Detect which cell encompasses the target text, then output its [X, Y] center coordinate. 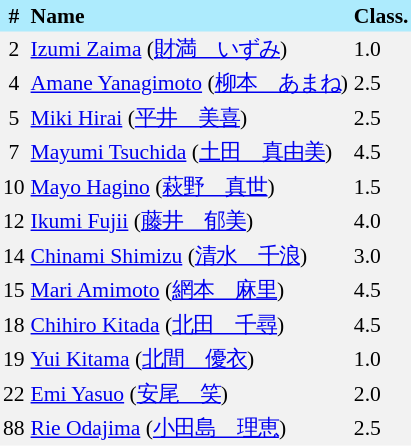
Izumi Zaima (財満 いずみ) [190, 49]
18 [14, 325]
88 [14, 428]
12 [14, 221]
Yui Kitama (北間 優衣) [190, 359]
Chinami Shimizu (清水 千浪) [190, 255]
Chihiro Kitada (北田 千尋) [190, 325]
5 [14, 117]
Mari Amimoto (網本 麻里) [190, 290]
Mayo Hagino (萩野 真世) [190, 187]
7 [14, 152]
19 [14, 359]
Miki Hirai (平井 美喜) [190, 117]
Amane Yanagimoto (柳本 あまね) [190, 83]
Mayumi Tsuchida (土田 真由美) [190, 152]
14 [14, 255]
15 [14, 290]
Rie Odajima (小田島 理恵) [190, 428]
Emi Yasuo (安尾 笑) [190, 393]
Ikumi Fujii (藤井 郁美) [190, 221]
# [14, 16]
Name [190, 16]
22 [14, 393]
10 [14, 187]
2 [14, 49]
4 [14, 83]
